Pinpoint the cell where the given text exists, returning its [X, Y] midpoint coordinate. 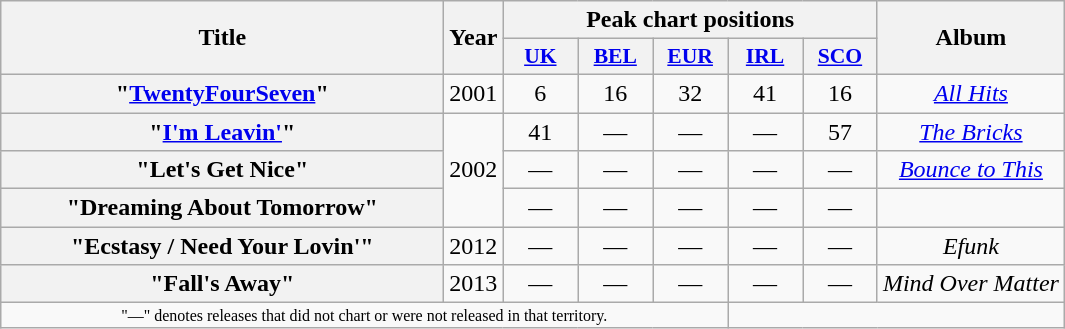
BEL [616, 57]
"—" denotes releases that did not chart or were not released in that territory. [364, 315]
57 [840, 131]
"Let's Get Nice" [222, 170]
The Bricks [970, 131]
IRL [766, 57]
"Ecstasy / Need Your Lovin'" [222, 246]
"I'm Leavin'" [222, 131]
2002 [474, 169]
UK [540, 57]
Peak chart positions [690, 20]
EUR [690, 57]
Title [222, 38]
Album [970, 38]
Year [474, 38]
"TwentyFourSeven" [222, 93]
Bounce to This [970, 170]
All Hits [970, 93]
6 [540, 93]
"Dreaming About Tomorrow" [222, 208]
32 [690, 93]
Mind Over Matter [970, 284]
2013 [474, 284]
2001 [474, 93]
"Fall's Away" [222, 284]
2012 [474, 246]
Efunk [970, 246]
SCO [840, 57]
